Determine the (X, Y) coordinate at the center of the cell enclosing the given text.  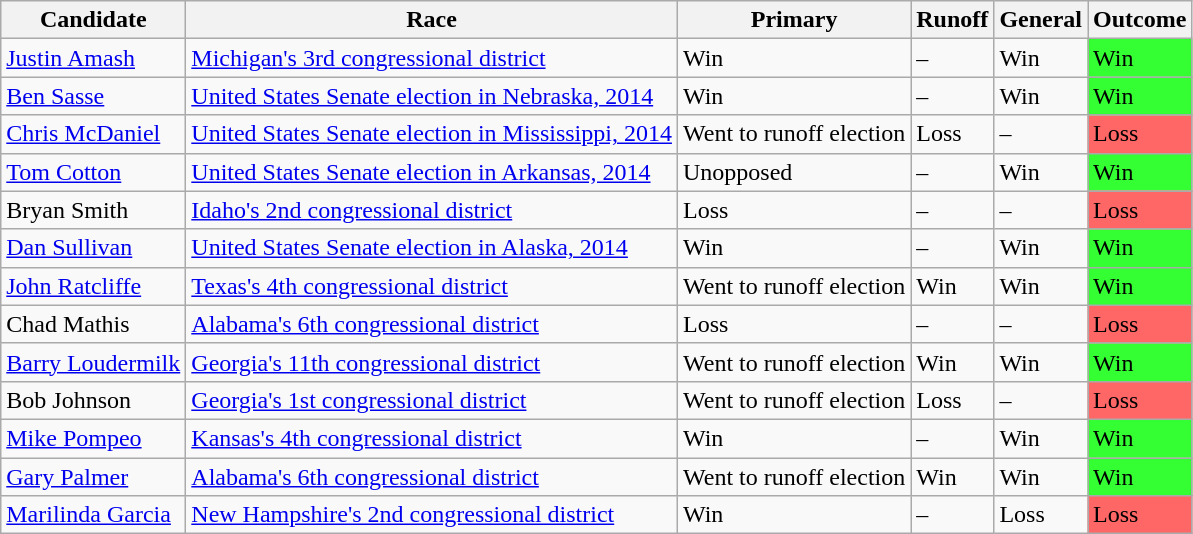
United States Senate election in Alaska, 2014 (432, 248)
Tom Cotton (94, 172)
Race (432, 20)
Unopposed (794, 172)
Barry Loudermilk (94, 362)
Dan Sullivan (94, 248)
Michigan's 3rd congressional district (432, 58)
Georgia's 1st congressional district (432, 400)
Texas's 4th congressional district (432, 286)
Outcome (1140, 20)
Georgia's 11th congressional district (432, 362)
United States Senate election in Arkansas, 2014 (432, 172)
Mike Pompeo (94, 438)
John Ratcliffe (94, 286)
Chris McDaniel (94, 134)
United States Senate election in Mississippi, 2014 (432, 134)
Marilinda Garcia (94, 515)
Runoff (952, 20)
Justin Amash (94, 58)
New Hampshire's 2nd congressional district (432, 515)
Chad Mathis (94, 324)
Idaho's 2nd congressional district (432, 210)
Bob Johnson (94, 400)
Primary (794, 20)
Candidate (94, 20)
United States Senate election in Nebraska, 2014 (432, 96)
Gary Palmer (94, 477)
Bryan Smith (94, 210)
Ben Sasse (94, 96)
Kansas's 4th congressional district (432, 438)
General (1041, 20)
